Return [x, y] of the center of cell containing provided text 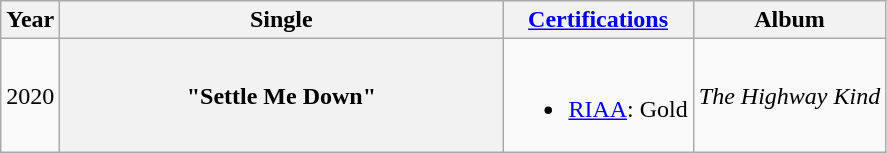
Single [282, 20]
2020 [30, 96]
Certifications [598, 20]
Album [789, 20]
The Highway Kind [789, 96]
"Settle Me Down" [282, 96]
RIAA: Gold [598, 96]
Year [30, 20]
